From the cell containing the given text, extract its center point as [x, y] coordinate. 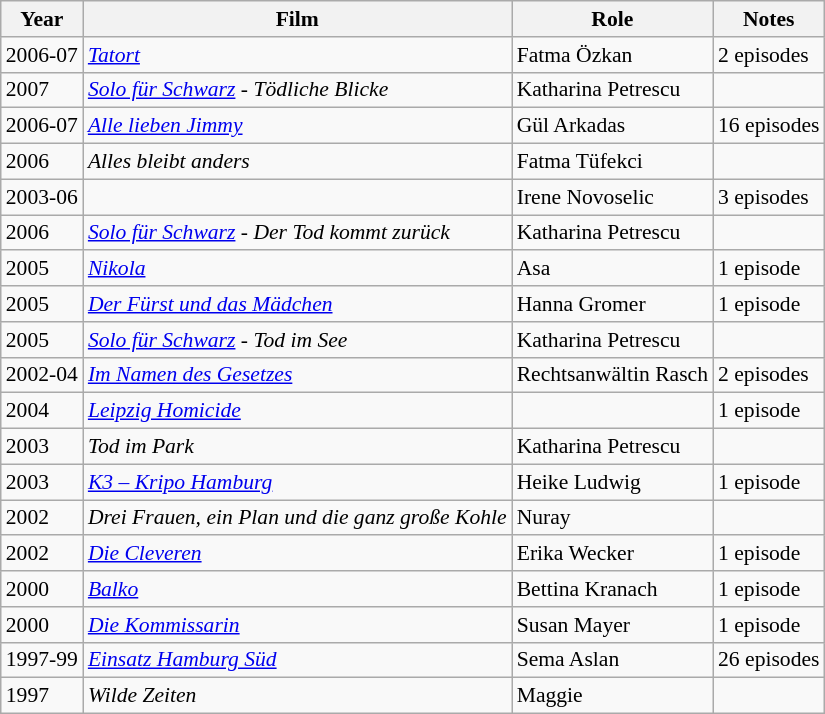
Nikola [298, 269]
Im Namen des Gesetzes [298, 375]
1997-99 [42, 660]
Gül Arkadas [612, 126]
1997 [42, 696]
Asa [612, 269]
Solo für Schwarz - Der Tod kommt zurück [298, 233]
Year [42, 19]
Susan Mayer [612, 625]
Nuray [612, 518]
Bettina Kranach [612, 589]
Leipzig Homicide [298, 411]
2004 [42, 411]
2007 [42, 90]
Tod im Park [298, 447]
Film [298, 19]
Sema Aslan [612, 660]
26 episodes [768, 660]
Die Cleveren [298, 554]
Hanna Gromer [612, 304]
Role [612, 19]
Alle lieben Jimmy [298, 126]
Fatma Tüfekci [612, 162]
Rechtsanwältin Rasch [612, 375]
Heike Ludwig [612, 482]
2003-06 [42, 197]
Solo für Schwarz - Tod im See [298, 340]
Wilde Zeiten [298, 696]
Die Kommissarin [298, 625]
Erika Wecker [612, 554]
Notes [768, 19]
16 episodes [768, 126]
Alles bleibt anders [298, 162]
Irene Novoselic [612, 197]
Solo für Schwarz - Tödliche Blicke [298, 90]
Balko [298, 589]
3 episodes [768, 197]
Fatma Özkan [612, 55]
Der Fürst und das Mädchen [298, 304]
Einsatz Hamburg Süd [298, 660]
Maggie [612, 696]
Tatort [298, 55]
K3 – Kripo Hamburg [298, 482]
Drei Frauen, ein Plan und die ganz große Kohle [298, 518]
2002-04 [42, 375]
